Detect which cell encompasses the target text, then output its (X, Y) center coordinate. 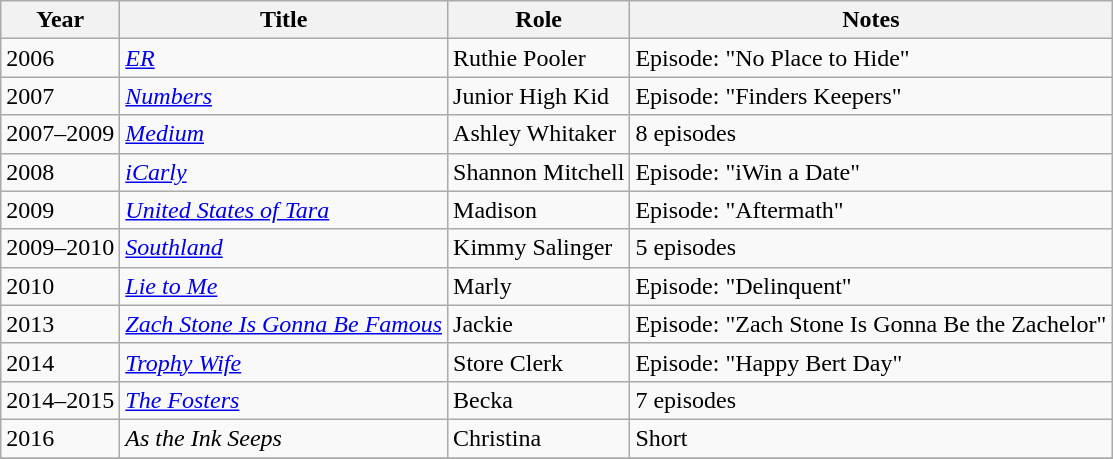
Marly (539, 286)
Episode: "No Place to Hide" (871, 58)
Ashley Whitaker (539, 134)
2016 (60, 438)
2014 (60, 362)
Store Clerk (539, 362)
2006 (60, 58)
Lie to Me (284, 286)
Episode: "Happy Bert Day" (871, 362)
5 episodes (871, 248)
Junior High Kid (539, 96)
2014–2015 (60, 400)
2008 (60, 172)
Becka (539, 400)
The Fosters (284, 400)
Role (539, 20)
Medium (284, 134)
2007 (60, 96)
2010 (60, 286)
Episode: "Zach Stone Is Gonna Be the Zachelor" (871, 324)
Title (284, 20)
2009–2010 (60, 248)
Year (60, 20)
2009 (60, 210)
Trophy Wife (284, 362)
iCarly (284, 172)
Notes (871, 20)
United States of Tara (284, 210)
Jackie (539, 324)
Short (871, 438)
2007–2009 (60, 134)
Episode: "Delinquent" (871, 286)
2013 (60, 324)
Madison (539, 210)
Episode: "Aftermath" (871, 210)
Kimmy Salinger (539, 248)
Southland (284, 248)
Episode: "Finders Keepers" (871, 96)
Christina (539, 438)
ER (284, 58)
Numbers (284, 96)
Zach Stone Is Gonna Be Famous (284, 324)
Episode: "iWin a Date" (871, 172)
Ruthie Pooler (539, 58)
7 episodes (871, 400)
Shannon Mitchell (539, 172)
8 episodes (871, 134)
As the Ink Seeps (284, 438)
